Search for the cell housing the specified text and yield its (X, Y) center coordinate. 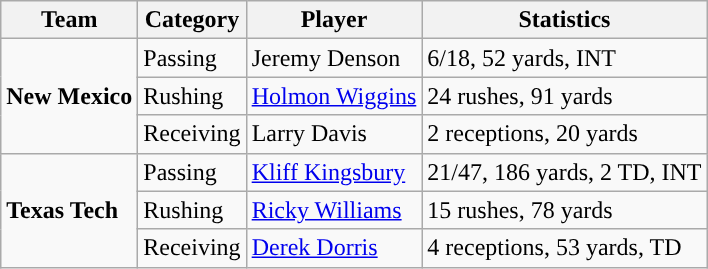
Larry Davis (334, 134)
Derek Dorris (334, 248)
Team (70, 20)
Category (192, 20)
24 rushes, 91 yards (564, 96)
Player (334, 20)
Holmon Wiggins (334, 96)
Statistics (564, 20)
2 receptions, 20 yards (564, 134)
Jeremy Denson (334, 58)
Texas Tech (70, 210)
15 rushes, 78 yards (564, 210)
21/47, 186 yards, 2 TD, INT (564, 172)
New Mexico (70, 96)
Kliff Kingsbury (334, 172)
Ricky Williams (334, 210)
6/18, 52 yards, INT (564, 58)
4 receptions, 53 yards, TD (564, 248)
